Scan for the cell matching the given text and deliver its (x, y) coordinate at center. 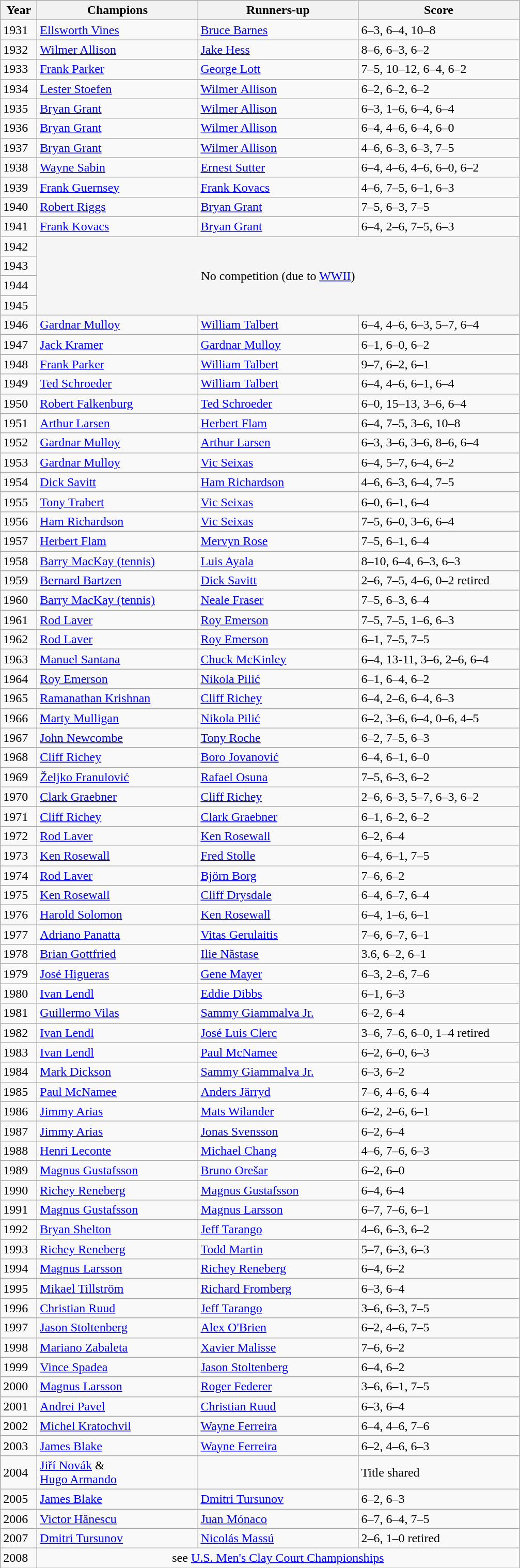
Bruno Orešar (278, 1170)
1954 (19, 482)
6–2, 6–2, 6–2 (439, 89)
2–6, 6–3, 5–7, 6–3, 6–2 (439, 797)
see U.S. Men's Clay Court Championships (278, 1558)
1943 (19, 266)
6–2, 3–6, 6–4, 0–6, 4–5 (439, 718)
6–4, 4–6, 6–3, 5–7, 6–4 (439, 325)
1975 (19, 895)
1937 (19, 148)
3–6, 7–6, 6–0, 1–4 retired (439, 1033)
9–7, 6–2, 6–1 (439, 364)
Champions (118, 10)
7–5, 6–0, 3–6, 6–4 (439, 521)
1936 (19, 128)
1972 (19, 836)
1934 (19, 89)
6–0, 6–1, 6–4 (439, 502)
3–6, 6–3, 7–5 (439, 1308)
Mariano Zabaleta (118, 1347)
1967 (19, 738)
1985 (19, 1092)
John Newcombe (118, 738)
1965 (19, 698)
6–1, 6–4, 6–2 (439, 679)
1989 (19, 1170)
1931 (19, 30)
Björn Borg (278, 876)
Michel Kratochvil (118, 1426)
1969 (19, 777)
Tony Trabert (118, 502)
Runners-up (278, 10)
Boro Jovanović (278, 757)
1990 (19, 1190)
2004 (19, 1472)
Richard Fromberg (278, 1288)
6–4, 4–6, 4–6, 6–0, 6–2 (439, 167)
1957 (19, 541)
1997 (19, 1328)
Title shared (439, 1472)
5–7, 6–3, 6–3 (439, 1249)
6–4, 1–6, 6–1 (439, 915)
1973 (19, 856)
4–6, 6–3, 6–4, 7–5 (439, 482)
1935 (19, 108)
Year (19, 10)
Anders Järryd (278, 1092)
Mark Dickson (118, 1072)
4–6, 7–5, 6–1, 6–3 (439, 187)
1996 (19, 1308)
7–5, 6–1, 6–4 (439, 541)
1940 (19, 207)
6–1, 6–0, 6–2 (439, 345)
6–2, 4–6, 7–5 (439, 1328)
6–3, 6–4, 10–8 (439, 30)
1971 (19, 816)
7–5, 10–12, 6–4, 6–2 (439, 69)
Lester Stoefen (118, 89)
1993 (19, 1249)
Ernest Sutter (278, 167)
1962 (19, 640)
1968 (19, 757)
6–1, 6–2, 6–2 (439, 816)
7–6, 6–7, 6–1 (439, 935)
Bernard Bartzen (118, 581)
Ellsworth Vines (118, 30)
1938 (19, 167)
4–6, 6–3, 6–3, 7–5 (439, 148)
Chuck McKinley (278, 659)
7–5, 6–3, 6–2 (439, 777)
4–6, 6–3, 6–2 (439, 1230)
1955 (19, 502)
Cliff Drysdale (278, 895)
6–4, 6–7, 6–4 (439, 895)
1977 (19, 935)
1932 (19, 50)
3–6, 6–1, 7–5 (439, 1387)
6–2, 2–6, 6–1 (439, 1111)
1991 (19, 1210)
1945 (19, 305)
1966 (19, 718)
Rafael Osuna (278, 777)
1970 (19, 797)
Marty Mulligan (118, 718)
1994 (19, 1269)
Robert Falkenburg (118, 403)
6–4, 2–6, 7–5, 6–3 (439, 226)
Andrei Pavel (118, 1406)
Mikael Tillström (118, 1288)
1960 (19, 600)
2007 (19, 1539)
Mervyn Rose (278, 541)
Eddie Dibbs (278, 993)
1958 (19, 561)
1944 (19, 286)
2–6, 7–5, 4–6, 0–2 retired (439, 581)
6–1, 6–3 (439, 993)
6–7, 7–6, 6–1 (439, 1210)
Henri Leconte (118, 1151)
1953 (19, 462)
1988 (19, 1151)
6–4, 6–1, 6–0 (439, 757)
Mats Wilander (278, 1111)
Fred Stolle (278, 856)
Jack Kramer (118, 345)
1978 (19, 954)
1974 (19, 876)
Roger Federer (278, 1387)
8–6, 6–3, 6–2 (439, 50)
Vince Spadea (118, 1367)
6–4, 4–6, 6–1, 6–4 (439, 384)
1998 (19, 1347)
1948 (19, 364)
Michael Chang (278, 1151)
Bruce Barnes (278, 30)
Jonas Svensson (278, 1131)
2003 (19, 1446)
Ilie Năstase (278, 954)
Ramanathan Krishnan (118, 698)
Luis Ayala (278, 561)
7–5, 6–3, 7–5 (439, 207)
No competition (due to WWII) (278, 276)
2001 (19, 1406)
1999 (19, 1367)
4–6, 7–6, 6–3 (439, 1151)
1981 (19, 1013)
6–4, 13-11, 3–6, 2–6, 6–4 (439, 659)
1963 (19, 659)
6–4, 6–4 (439, 1190)
José Luis Clerc (278, 1033)
Bryan Shelton (118, 1230)
1933 (19, 69)
1941 (19, 226)
George Lott (278, 69)
1984 (19, 1072)
José Higueras (118, 974)
6–2, 6–3 (439, 1499)
1992 (19, 1230)
7–5, 7–5, 1–6, 6–3 (439, 620)
6–4, 4–6, 7–6 (439, 1426)
2002 (19, 1426)
Vitas Gerulaitis (278, 935)
Harold Solomon (118, 915)
1959 (19, 581)
Manuel Santana (118, 659)
Tony Roche (278, 738)
Neale Fraser (278, 600)
6–3, 6–2 (439, 1072)
Guillermo Vilas (118, 1013)
1995 (19, 1288)
6–4, 6–1, 7–5 (439, 856)
Jiří Novák & Hugo Armando (118, 1472)
1961 (19, 620)
Todd Martin (278, 1249)
6–3, 1–6, 6–4, 6–4 (439, 108)
Juan Mónaco (278, 1518)
6–0, 15–13, 3–6, 6–4 (439, 403)
Gene Mayer (278, 974)
1983 (19, 1052)
1949 (19, 384)
Alex O'Brien (278, 1328)
6–3, 3–6, 3–6, 8–6, 6–4 (439, 443)
Wayne Sabin (118, 167)
1980 (19, 993)
6–2, 6–0 (439, 1170)
1976 (19, 915)
2006 (19, 1518)
1952 (19, 443)
1947 (19, 345)
Brian Gottfried (118, 954)
6–4, 5–7, 6–4, 6–2 (439, 462)
1964 (19, 679)
Jake Hess (278, 50)
6–7, 6–4, 7–5 (439, 1518)
6–2, 6–0, 6–3 (439, 1052)
1951 (19, 423)
Score (439, 10)
Frank Guernsey (118, 187)
2005 (19, 1499)
Nicolás Massú (278, 1539)
1979 (19, 974)
1982 (19, 1033)
3.6, 6–2, 6–1 (439, 954)
Adriano Panatta (118, 935)
6–4, 2–6, 6–4, 6–3 (439, 698)
1956 (19, 521)
2–6, 1–0 retired (439, 1539)
6–2, 4–6, 6–3 (439, 1446)
1946 (19, 325)
7–5, 6–3, 6–4 (439, 600)
2008 (19, 1558)
6–2, 7–5, 6–3 (439, 738)
7–6, 4–6, 6–4 (439, 1092)
8–10, 6–4, 6–3, 6–3 (439, 561)
2000 (19, 1387)
Victor Hănescu (118, 1518)
Xavier Malisse (278, 1347)
6–1, 7–5, 7–5 (439, 640)
1986 (19, 1111)
1939 (19, 187)
1987 (19, 1131)
1942 (19, 246)
6–3, 2–6, 7–6 (439, 974)
Robert Riggs (118, 207)
1950 (19, 403)
6–4, 4–6, 6–4, 6–0 (439, 128)
6–4, 7–5, 3–6, 10–8 (439, 423)
Željko Franulović (118, 777)
